Identify which cell holds the provided text, then report its [X, Y] central coordinate. 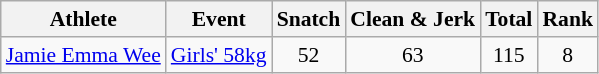
8 [568, 55]
Athlete [84, 19]
Event [219, 19]
Girls' 58kg [219, 55]
52 [309, 55]
Total [508, 19]
Clean & Jerk [412, 19]
Jamie Emma Wee [84, 55]
115 [508, 55]
63 [412, 55]
Rank [568, 19]
Snatch [309, 19]
